Scan for the cell matching the given text and deliver its [x, y] coordinate at center. 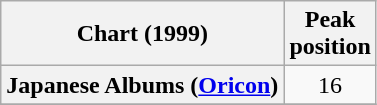
Japanese Albums (Oricon) [142, 85]
Chart (1999) [142, 34]
Peakposition [330, 34]
16 [330, 85]
